For the text-containing cell, return its midpoint in (X, Y) coordinate format. 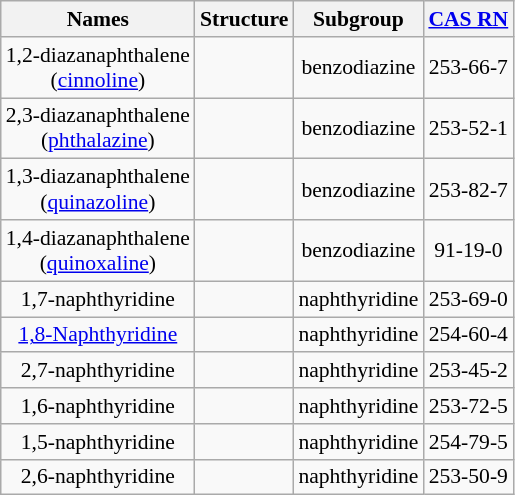
1,3-diazanaphthalene(quinazoline) (98, 190)
253-45-2 (468, 371)
CAS RN (468, 19)
1,7-naphthyridine (98, 299)
253-50-9 (468, 477)
1,2-diazanaphthalene(cinnoline) (98, 68)
1,5-naphthyridine (98, 442)
253-52-1 (468, 128)
254-79-5 (468, 442)
1,8-Naphthyridine (98, 335)
Structure (244, 19)
Subgroup (358, 19)
2,6-naphthyridine (98, 477)
253-66-7 (468, 68)
1,4-diazanaphthalene(quinoxaline) (98, 250)
91-19-0 (468, 250)
Names (98, 19)
253-72-5 (468, 406)
254-60-4 (468, 335)
253-82-7 (468, 190)
2,7-naphthyridine (98, 371)
253-69-0 (468, 299)
2,3-diazanaphthalene(phthalazine) (98, 128)
1,6-naphthyridine (98, 406)
